Pinpoint the cell where the given text exists, returning its (X, Y) midpoint coordinate. 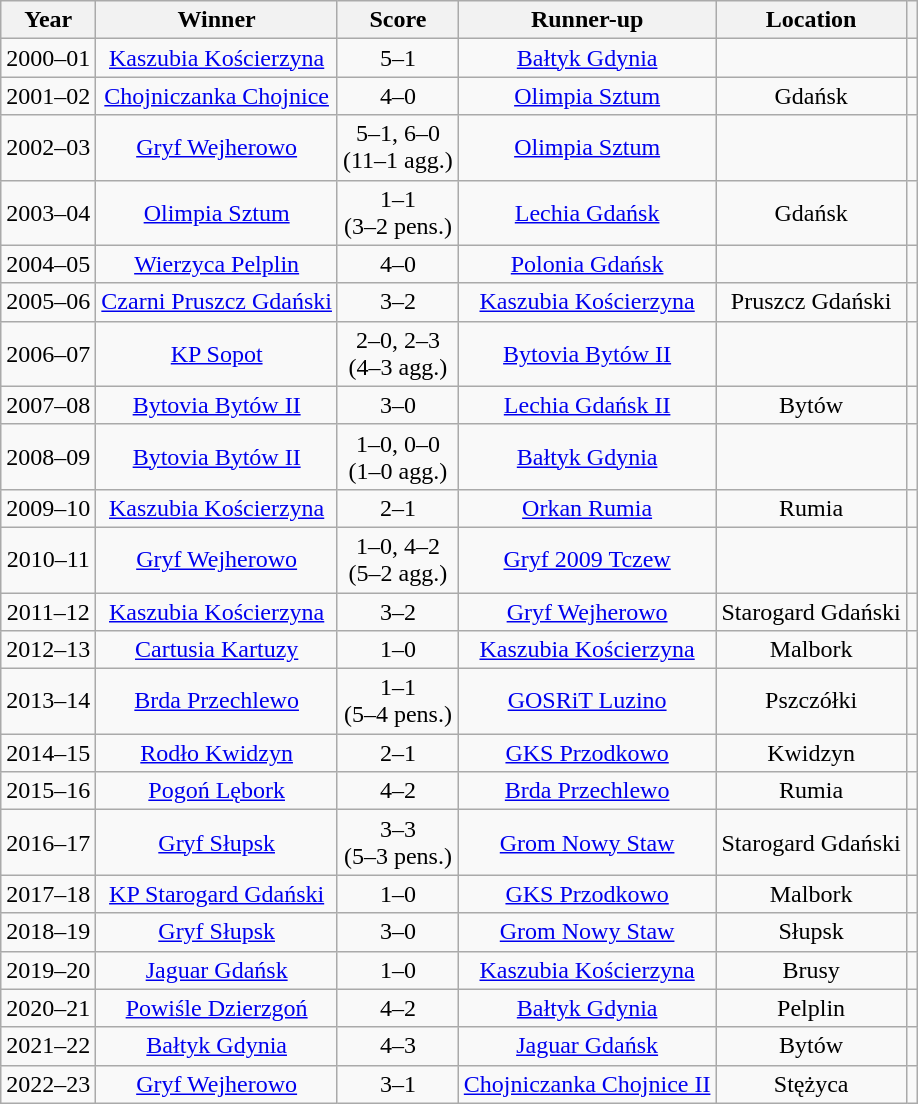
1–1(5–4 pens.) (398, 702)
Rodło Kwidzyn (217, 753)
Location (811, 20)
5–1, 6–0(11–1 agg.) (398, 148)
2013–14 (48, 702)
2021–22 (48, 1046)
KP Sopot (217, 354)
2010–11 (48, 560)
Słupsk (811, 932)
Kwidzyn (811, 753)
2002–03 (48, 148)
2019–20 (48, 970)
Brusy (811, 970)
Pelplin (811, 1008)
2000–01 (48, 58)
3–1 (398, 1084)
2001–02 (48, 96)
2016–17 (48, 842)
Gryf 2009 Tczew (587, 560)
2011–12 (48, 611)
2014–15 (48, 753)
Cartusia Kartuzy (217, 650)
Year (48, 20)
GOSRiT Luzino (587, 702)
KP Starogard Gdański (217, 894)
2007–08 (48, 405)
Polonia Gdańsk (587, 264)
2005–06 (48, 302)
2020–21 (48, 1008)
3–3(5–3 pens.) (398, 842)
Lechia Gdańsk II (587, 405)
Wierzyca Pelplin (217, 264)
Pszczółki (811, 702)
Chojniczanka Chojnice (217, 96)
2004–05 (48, 264)
Chojniczanka Chojnice II (587, 1084)
Score (398, 20)
Pogoń Lębork (217, 791)
Pruszcz Gdański (811, 302)
5–1 (398, 58)
Powiśle Dzierzgoń (217, 1008)
2008–09 (48, 456)
Stężyca (811, 1084)
Czarni Pruszcz Gdański (217, 302)
2009–10 (48, 508)
2003–04 (48, 212)
1–0, 4–2(5–2 agg.) (398, 560)
4–3 (398, 1046)
2018–19 (48, 932)
Lechia Gdańsk (587, 212)
Winner (217, 20)
2–0, 2–3(4–3 agg.) (398, 354)
Orkan Rumia (587, 508)
2012–13 (48, 650)
2017–18 (48, 894)
1–1(3–2 pens.) (398, 212)
1–0, 0–0(1–0 agg.) (398, 456)
2006–07 (48, 354)
2022–23 (48, 1084)
Runner-up (587, 20)
2015–16 (48, 791)
